Capture the cell that displays the provided text and extract its (X, Y) central coordinate. 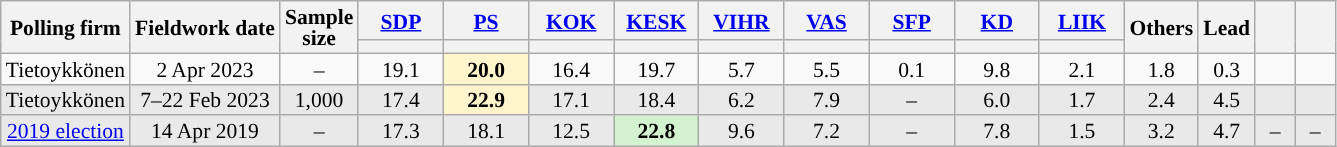
3.2 (1161, 132)
4.5 (1226, 100)
0.3 (1226, 68)
VAS (826, 20)
1.7 (1082, 100)
6.2 (742, 100)
Fieldwork date (205, 27)
4.7 (1226, 132)
14 Apr 2019 (205, 132)
Polling firm (66, 27)
Others (1161, 27)
1.5 (1082, 132)
9.6 (742, 132)
LIIK (1082, 20)
19.1 (400, 68)
9.8 (996, 68)
22.9 (486, 100)
1.8 (1161, 68)
KESK (656, 20)
KOK (572, 20)
16.4 (572, 68)
7.8 (996, 132)
5.5 (826, 68)
7–22 Feb 2023 (205, 100)
12.5 (572, 132)
6.0 (996, 100)
2 Apr 2023 (205, 68)
7.9 (826, 100)
17.4 (400, 100)
18.1 (486, 132)
2019 election (66, 132)
2.4 (1161, 100)
18.4 (656, 100)
0.1 (912, 68)
20.0 (486, 68)
17.1 (572, 100)
PS (486, 20)
KD (996, 20)
19.7 (656, 68)
22.8 (656, 132)
Lead (1226, 27)
VIHR (742, 20)
SFP (912, 20)
2.1 (1082, 68)
7.2 (826, 132)
17.3 (400, 132)
5.7 (742, 68)
1,000 (319, 100)
Samplesize (319, 27)
SDP (400, 20)
